Scan for the cell matching the given text and deliver its [X, Y] coordinate at center. 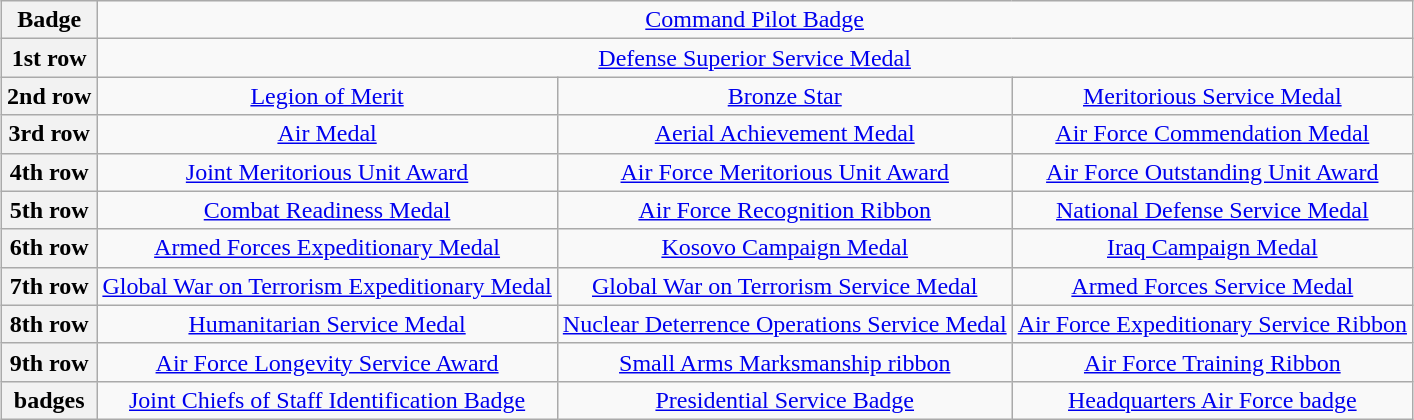
4th row [50, 172]
Air Force Meritorious Unit Award [784, 172]
Air Medal [327, 134]
1st row [50, 58]
Small Arms Marksmanship ribbon [784, 362]
Nuclear Deterrence Operations Service Medal [784, 324]
badges [50, 400]
Bronze Star [784, 96]
Joint Chiefs of Staff Identification Badge [327, 400]
Defense Superior Service Medal [755, 58]
Command Pilot Badge [755, 20]
Meritorious Service Medal [1212, 96]
Badge [50, 20]
Air Force Expeditionary Service Ribbon [1212, 324]
National Defense Service Medal [1212, 210]
6th row [50, 248]
Iraq Campaign Medal [1212, 248]
Combat Readiness Medal [327, 210]
3rd row [50, 134]
Air Force Recognition Ribbon [784, 210]
2nd row [50, 96]
Armed Forces Service Medal [1212, 286]
9th row [50, 362]
7th row [50, 286]
Aerial Achievement Medal [784, 134]
Armed Forces Expeditionary Medal [327, 248]
Global War on Terrorism Service Medal [784, 286]
Air Force Commendation Medal [1212, 134]
Air Force Training Ribbon [1212, 362]
Headquarters Air Force badge [1212, 400]
Presidential Service Badge [784, 400]
5th row [50, 210]
Global War on Terrorism Expeditionary Medal [327, 286]
Joint Meritorious Unit Award [327, 172]
Air Force Outstanding Unit Award [1212, 172]
Legion of Merit [327, 96]
Humanitarian Service Medal [327, 324]
Air Force Longevity Service Award [327, 362]
Kosovo Campaign Medal [784, 248]
8th row [50, 324]
